Locate the cell with the specified text and output its [x, y] center coordinate. 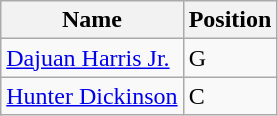
C [230, 96]
Dajuan Harris Jr. [92, 58]
G [230, 58]
Position [230, 20]
Hunter Dickinson [92, 96]
Name [92, 20]
